Pinpoint the cell where the given text exists, returning its [X, Y] midpoint coordinate. 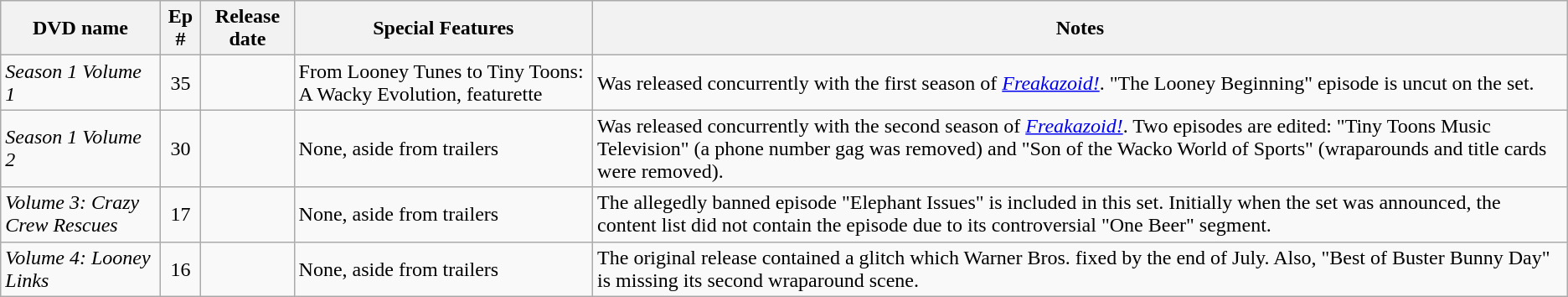
17 [181, 215]
16 [181, 268]
Season 1 Volume 1 [80, 82]
Was released concurrently with the first season of Freakazoid!. "The Looney Beginning" episode is uncut on the set. [1081, 82]
DVD name [80, 29]
From Looney Tunes to Tiny Toons: A Wacky Evolution, featurette [443, 82]
Season 1 Volume 2 [80, 148]
Ep # [181, 29]
Release date [248, 29]
35 [181, 82]
Special Features [443, 29]
Volume 4: Looney Links [80, 268]
Notes [1081, 29]
30 [181, 148]
Volume 3: Crazy Crew Rescues [80, 215]
